Search for the cell housing the specified text and yield its [x, y] center coordinate. 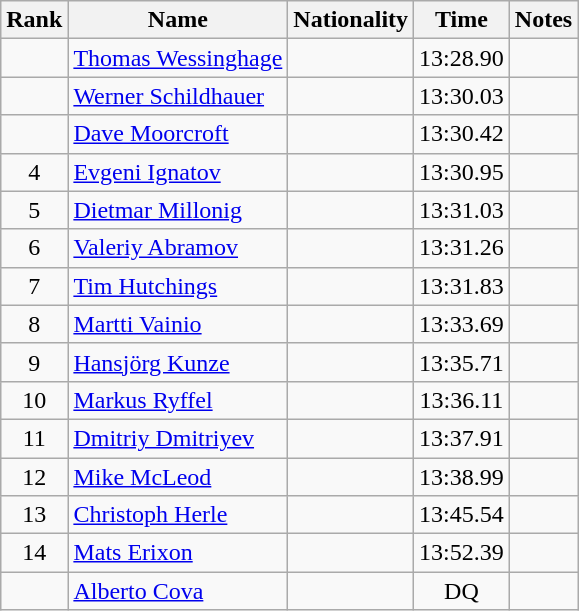
Name [178, 20]
6 [34, 248]
7 [34, 286]
Dave Moorcroft [178, 134]
13:28.90 [462, 58]
13 [34, 515]
Tim Hutchings [178, 286]
5 [34, 210]
13:37.91 [462, 438]
Nationality [351, 20]
13:45.54 [462, 515]
13:36.11 [462, 400]
12 [34, 477]
8 [34, 324]
Evgeni Ignatov [178, 172]
Martti Vainio [178, 324]
13:33.69 [462, 324]
Dietmar Millonig [178, 210]
13:31.26 [462, 248]
Hansjörg Kunze [178, 362]
11 [34, 438]
13:35.71 [462, 362]
13:30.95 [462, 172]
9 [34, 362]
Mike McLeod [178, 477]
Time [462, 20]
Werner Schildhauer [178, 96]
Dmitriy Dmitriyev [178, 438]
Markus Ryffel [178, 400]
Alberto Cova [178, 591]
Notes [543, 20]
13:30.03 [462, 96]
Thomas Wessinghage [178, 58]
13:38.99 [462, 477]
Mats Erixon [178, 553]
13:52.39 [462, 553]
Christoph Herle [178, 515]
Rank [34, 20]
14 [34, 553]
Valeriy Abramov [178, 248]
DQ [462, 591]
13:30.42 [462, 134]
13:31.03 [462, 210]
4 [34, 172]
10 [34, 400]
13:31.83 [462, 286]
